Provide the [X, Y] coordinate of the cell's center where the given text is located.  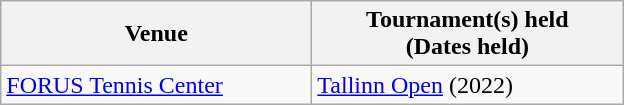
Tournament(s) held(Dates held) [468, 34]
Venue [156, 34]
Tallinn Open (2022) [468, 85]
FORUS Tennis Center [156, 85]
